Search for the cell housing the specified text and yield its (x, y) center coordinate. 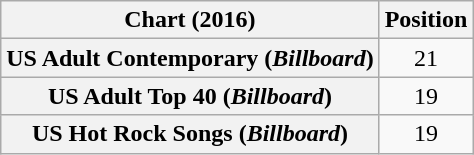
Chart (2016) (190, 20)
US Adult Top 40 (Billboard) (190, 96)
Position (426, 20)
US Hot Rock Songs (Billboard) (190, 134)
21 (426, 58)
US Adult Contemporary (Billboard) (190, 58)
